Pinpoint the cell where the given text exists, returning its (x, y) midpoint coordinate. 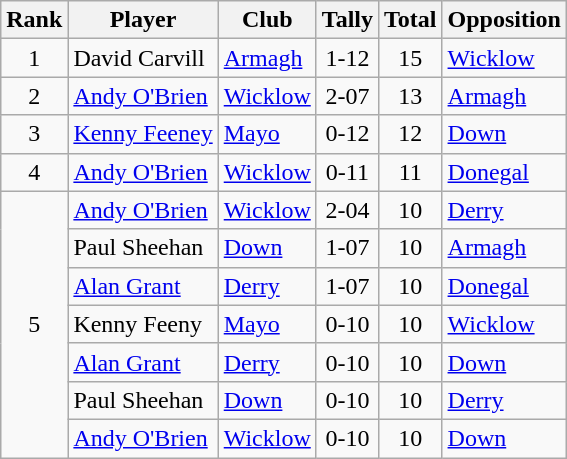
3 (34, 134)
Rank (34, 20)
David Carvill (143, 58)
Tally (347, 20)
0-12 (347, 134)
5 (34, 324)
11 (410, 172)
Kenny Feeny (143, 324)
Opposition (504, 20)
2 (34, 96)
13 (410, 96)
4 (34, 172)
1-12 (347, 58)
Kenny Feeney (143, 134)
2-07 (347, 96)
0-11 (347, 172)
15 (410, 58)
2-04 (347, 210)
Player (143, 20)
12 (410, 134)
1 (34, 58)
Club (267, 20)
Total (410, 20)
